Search for the cell housing the specified text and yield its [X, Y] center coordinate. 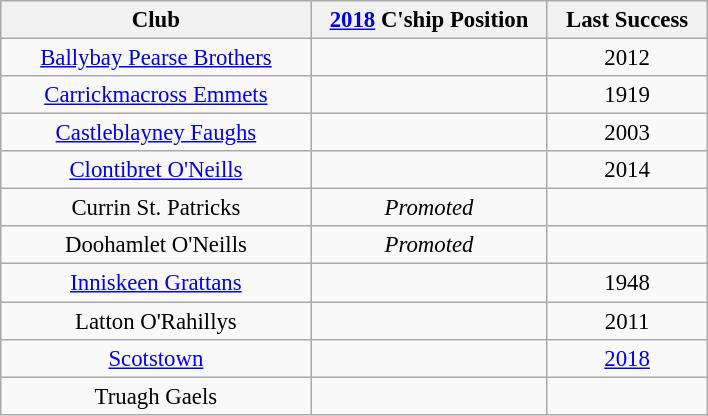
2012 [628, 58]
2018 [628, 358]
Clontibret O'Neills [156, 170]
Inniskeen Grattans [156, 283]
Carrickmacross Emmets [156, 95]
Scotstown [156, 358]
2014 [628, 170]
Doohamlet O'Neills [156, 245]
Latton O'Rahillys [156, 321]
2003 [628, 133]
Castleblayney Faughs [156, 133]
1948 [628, 283]
Currin St. Patricks [156, 208]
Truagh Gaels [156, 396]
Club [156, 20]
1919 [628, 95]
Last Success [628, 20]
2018 C'ship Position [429, 20]
Ballybay Pearse Brothers [156, 58]
2011 [628, 321]
